Scan for the cell matching the given text and deliver its (x, y) coordinate at center. 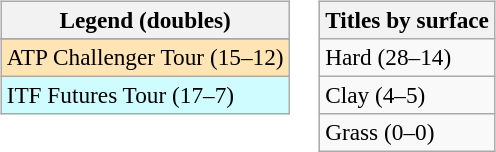
Clay (4–5) (408, 95)
ATP Challenger Tour (15–12) (145, 57)
ITF Futures Tour (17–7) (145, 95)
Titles by surface (408, 20)
Hard (28–14) (408, 57)
Legend (doubles) (145, 20)
Grass (0–0) (408, 133)
